Return [X, Y] of the center of cell containing provided text 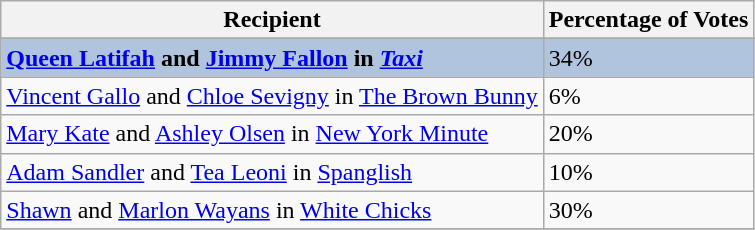
Mary Kate and Ashley Olsen in New York Minute [272, 134]
Queen Latifah and Jimmy Fallon in Taxi [272, 58]
Shawn and Marlon Wayans in White Chicks [272, 210]
6% [648, 96]
34% [648, 58]
Percentage of Votes [648, 20]
Vincent Gallo and Chloe Sevigny in The Brown Bunny [272, 96]
20% [648, 134]
10% [648, 172]
Adam Sandler and Tea Leoni in Spanglish [272, 172]
Recipient [272, 20]
30% [648, 210]
